Extract the (X, Y) coordinate from the center of the cell holding the provided text.  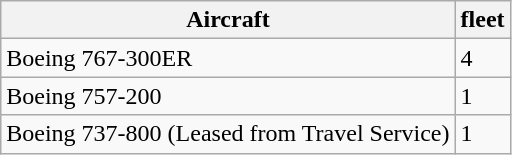
4 (482, 58)
Boeing 767-300ER (228, 58)
Aircraft (228, 20)
fleet (482, 20)
Boeing 737-800 (Leased from Travel Service) (228, 134)
Boeing 757-200 (228, 96)
